Extract the (x, y) coordinate from the center of the cell holding the provided text.  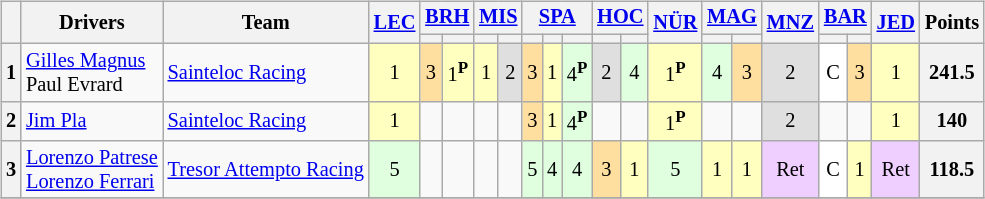
MAG (732, 18)
SPA (557, 18)
Team (266, 22)
MIS (498, 18)
BRH (447, 18)
Gilles Magnus Paul Evrard (92, 73)
118.5 (952, 170)
Lorenzo Patrese Lorenzo Ferrari (92, 170)
LEC (395, 22)
NÜR (675, 22)
MNZ (790, 22)
JED (896, 22)
241.5 (952, 73)
Points (952, 22)
Drivers (92, 22)
Jim Pla (92, 122)
BAR (846, 18)
HOC (620, 18)
140 (952, 122)
Tresor Attempto Racing (266, 170)
